Provide the [X, Y] coordinate of the cell's center where the given text is located.  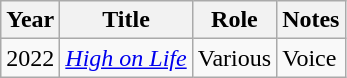
Voice [311, 58]
Notes [311, 20]
Title [126, 20]
Year [30, 20]
High on Life [126, 58]
Various [234, 58]
2022 [30, 58]
Role [234, 20]
